For the text-containing cell, return its midpoint in (X, Y) coordinate format. 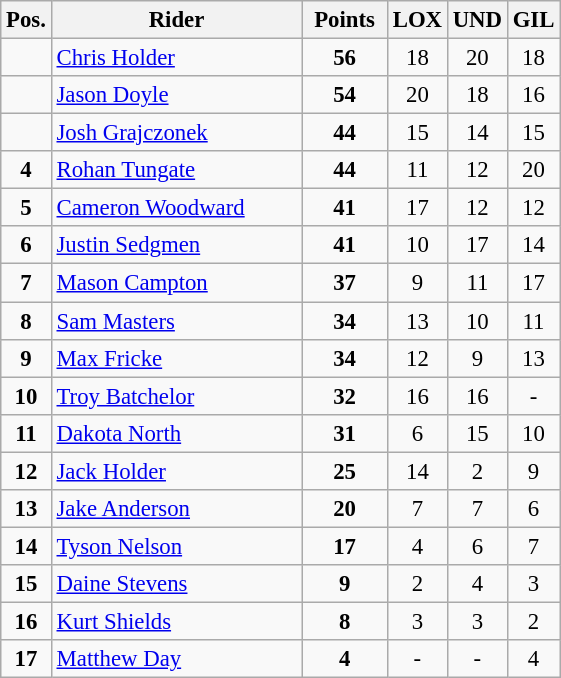
Max Fricke (176, 358)
Rohan Tungate (176, 170)
56 (345, 58)
Justin Sedgmen (176, 245)
Kurt Shields (176, 621)
Josh Grajczonek (176, 133)
Jack Holder (176, 471)
Troy Batchelor (176, 396)
Rider (176, 20)
Matthew Day (176, 659)
GIL (533, 20)
Mason Campton (176, 283)
Cameron Woodward (176, 208)
32 (345, 396)
Pos. (26, 20)
LOX (417, 20)
37 (345, 283)
31 (345, 433)
25 (345, 471)
5 (26, 208)
Points (345, 20)
UND (477, 20)
Dakota North (176, 433)
Daine Stevens (176, 584)
Chris Holder (176, 58)
Jason Doyle (176, 95)
54 (345, 95)
Jake Anderson (176, 509)
Sam Masters (176, 321)
Tyson Nelson (176, 546)
